Capture the cell that displays the provided text and extract its (X, Y) central coordinate. 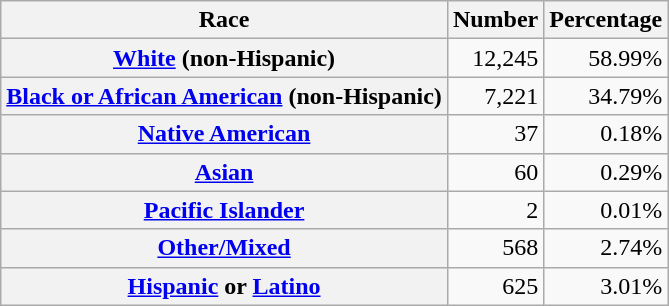
Native American (224, 134)
Hispanic or Latino (224, 286)
7,221 (495, 96)
Black or African American (non-Hispanic) (224, 96)
White (non-Hispanic) (224, 58)
0.29% (606, 172)
2.74% (606, 248)
Other/Mixed (224, 248)
Asian (224, 172)
Pacific Islander (224, 210)
2 (495, 210)
Race (224, 20)
34.79% (606, 96)
0.01% (606, 210)
0.18% (606, 134)
12,245 (495, 58)
3.01% (606, 286)
Number (495, 20)
58.99% (606, 58)
Percentage (606, 20)
60 (495, 172)
625 (495, 286)
568 (495, 248)
37 (495, 134)
